Return (x, y) of the center of cell containing provided text 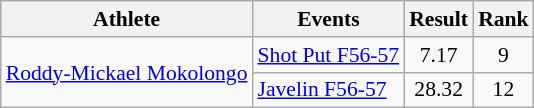
9 (504, 55)
Result (438, 19)
Shot Put F56-57 (329, 55)
Javelin F56-57 (329, 90)
Roddy-Mickael Mokolongo (127, 72)
28.32 (438, 90)
Events (329, 19)
Rank (504, 19)
12 (504, 90)
Athlete (127, 19)
7.17 (438, 55)
